Determine the [X, Y] coordinate at the center of the cell enclosing the given text.  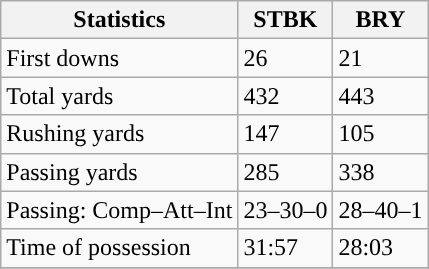
443 [380, 96]
Passing yards [120, 172]
STBK [286, 20]
23–30–0 [286, 210]
Time of possession [120, 248]
285 [286, 172]
28:03 [380, 248]
Total yards [120, 96]
Rushing yards [120, 134]
147 [286, 134]
Passing: Comp–Att–Int [120, 210]
105 [380, 134]
BRY [380, 20]
432 [286, 96]
28–40–1 [380, 210]
First downs [120, 58]
21 [380, 58]
31:57 [286, 248]
338 [380, 172]
26 [286, 58]
Statistics [120, 20]
